Find where the given text appears and provide that cell's center as [X, Y] coordinate. 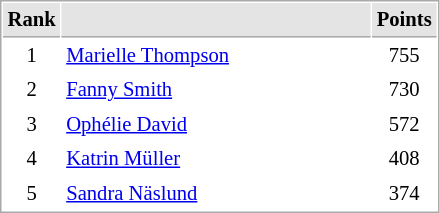
Katrin Müller [216, 158]
Sandra Näslund [216, 194]
2 [32, 90]
1 [32, 56]
Ophélie David [216, 124]
Marielle Thompson [216, 56]
Points [404, 20]
5 [32, 194]
755 [404, 56]
374 [404, 194]
3 [32, 124]
730 [404, 90]
408 [404, 158]
Fanny Smith [216, 90]
4 [32, 158]
Rank [32, 20]
572 [404, 124]
